Pinpoint the cell where the given text exists, returning its (x, y) midpoint coordinate. 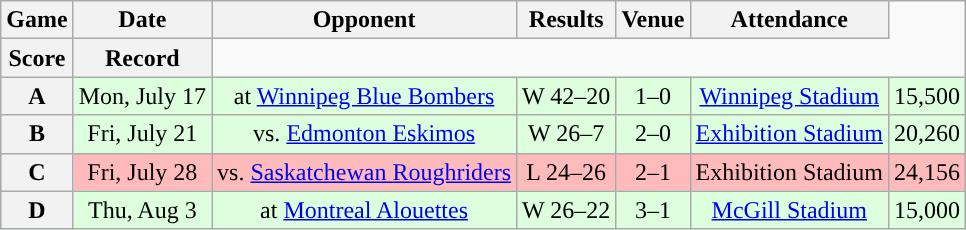
at Winnipeg Blue Bombers (364, 96)
2–0 (653, 134)
24,156 (926, 172)
Winnipeg Stadium (789, 96)
W 42–20 (566, 96)
3–1 (653, 210)
Game (37, 20)
at Montreal Alouettes (364, 210)
Fri, July 21 (142, 134)
W 26–22 (566, 210)
15,500 (926, 96)
D (37, 210)
15,000 (926, 210)
C (37, 172)
L 24–26 (566, 172)
1–0 (653, 96)
Record (142, 58)
Attendance (789, 20)
Thu, Aug 3 (142, 210)
2–1 (653, 172)
Opponent (364, 20)
Mon, July 17 (142, 96)
B (37, 134)
20,260 (926, 134)
vs. Saskatchewan Roughriders (364, 172)
Venue (653, 20)
vs. Edmonton Eskimos (364, 134)
Score (37, 58)
McGill Stadium (789, 210)
Fri, July 28 (142, 172)
W 26–7 (566, 134)
A (37, 96)
Date (142, 20)
Results (566, 20)
